Pinpoint the cell where the given text exists, returning its (x, y) midpoint coordinate. 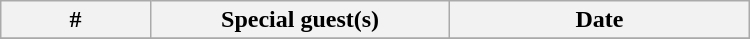
Date (600, 20)
Special guest(s) (300, 20)
# (76, 20)
